Return the (x, y) coordinate for the center point of the cell that contains the specified text.  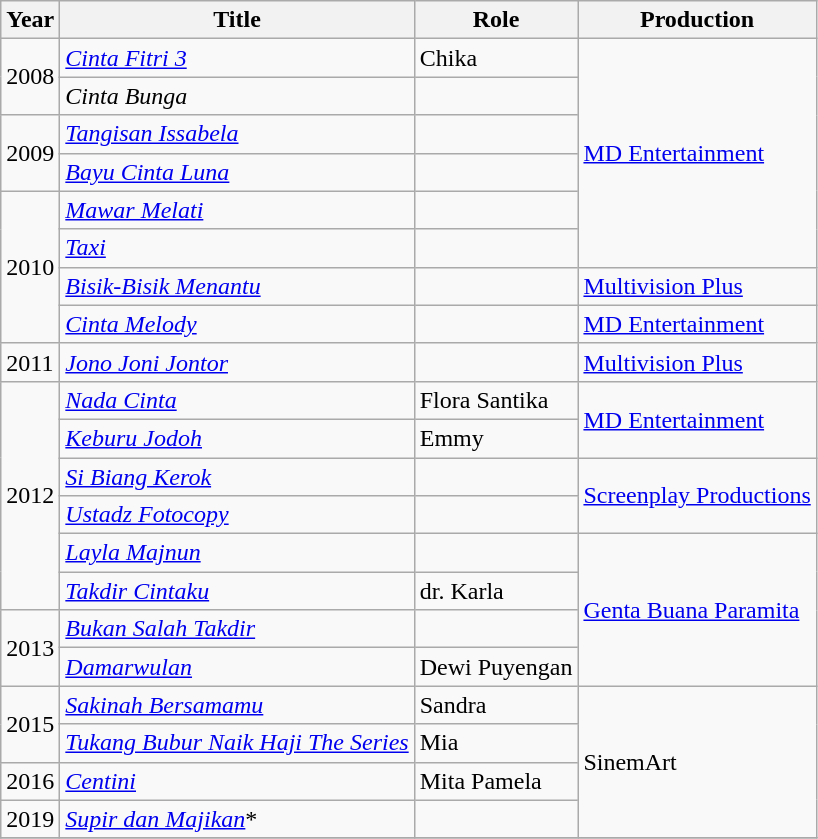
Tukang Bubur Naik Haji The Series (237, 743)
Si Biang Kerok (237, 477)
2010 (30, 267)
Keburu Jodoh (237, 438)
Bukan Salah Takdir (237, 629)
Jono Joni Jontor (237, 362)
2012 (30, 495)
Supir dan Majikan* (237, 819)
Screenplay Productions (697, 496)
2016 (30, 781)
Bisik-Bisik Menantu (237, 286)
Chika (496, 58)
Mita Pamela (496, 781)
Ustadz Fotocopy (237, 515)
2008 (30, 77)
2013 (30, 648)
SinemArt (697, 762)
Sandra (496, 705)
Year (30, 20)
Cinta Fitri 3 (237, 58)
Dewi Puyengan (496, 667)
Role (496, 20)
Bayu Cinta Luna (237, 172)
Nada Cinta (237, 400)
Genta Buana Paramita (697, 610)
2015 (30, 724)
Taxi (237, 248)
Production (697, 20)
Damarwulan (237, 667)
Title (237, 20)
2011 (30, 362)
Mia (496, 743)
Cinta Bunga (237, 96)
Tangisan Issabela (237, 134)
dr. Karla (496, 591)
Sakinah Bersamamu (237, 705)
Emmy (496, 438)
2009 (30, 153)
Mawar Melati (237, 210)
Centini (237, 781)
Cinta Melody (237, 324)
Layla Majnun (237, 553)
Takdir Cintaku (237, 591)
2019 (30, 819)
Flora Santika (496, 400)
